Detect which cell encompasses the target text, then output its [X, Y] center coordinate. 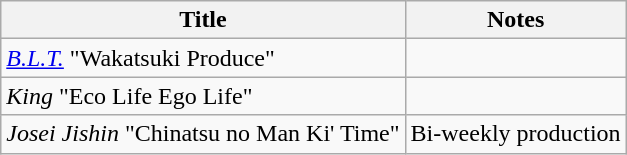
King "Eco Life Ego Life" [203, 96]
Title [203, 20]
Bi-weekly production [516, 134]
B.L.T. "Wakatsuki Produce" [203, 58]
Josei Jishin "Chinatsu no Man Ki' Time" [203, 134]
Notes [516, 20]
